Determine the [X, Y] coordinate at the center of the cell enclosing the given text.  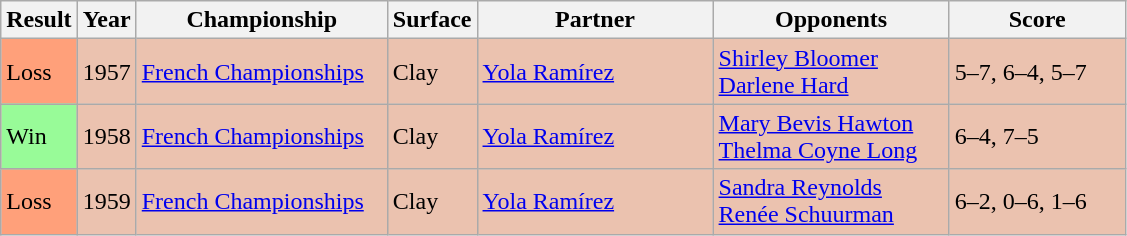
1959 [106, 202]
Opponents [831, 20]
Result [39, 20]
1958 [106, 136]
Shirley Bloomer Darlene Hard [831, 72]
5–7, 6–4, 5–7 [1037, 72]
6–4, 7–5 [1037, 136]
Surface [432, 20]
1957 [106, 72]
Partner [595, 20]
Win [39, 136]
Year [106, 20]
Sandra Reynolds Renée Schuurman [831, 202]
Championship [262, 20]
6–2, 0–6, 1–6 [1037, 202]
Score [1037, 20]
Mary Bevis Hawton Thelma Coyne Long [831, 136]
